For the text-containing cell, return its midpoint in [X, Y] coordinate format. 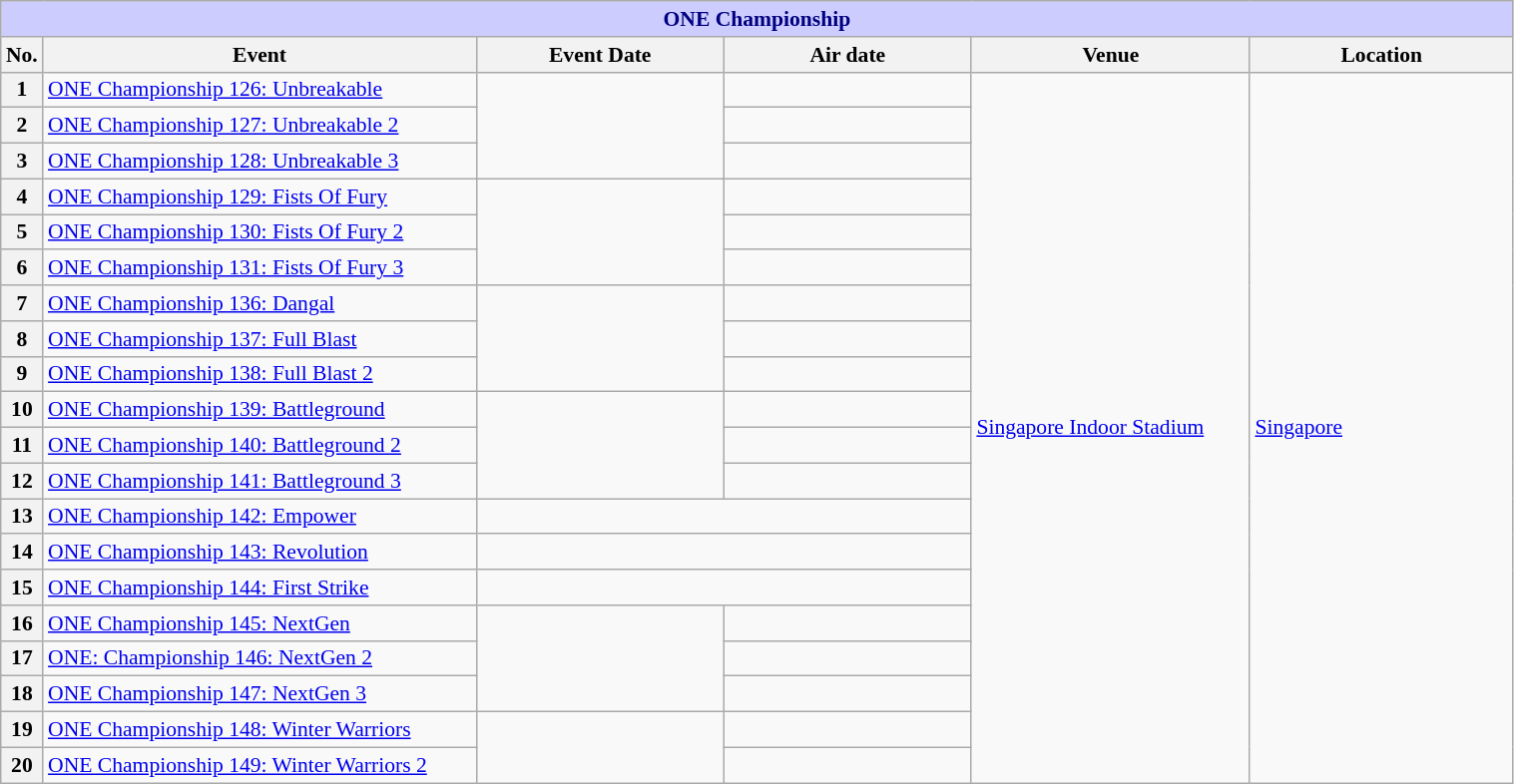
7 [22, 303]
Venue [1110, 55]
15 [22, 588]
14 [22, 553]
Location [1381, 55]
ONE Championship 147: NextGen 3 [259, 694]
ONE: Championship 146: NextGen 2 [259, 658]
ONE Championship 131: Fists Of Fury 3 [259, 268]
ONE Championship 126: Unbreakable [259, 90]
ONE Championship 130: Fists Of Fury 2 [259, 232]
ONE Championship 142: Empower [259, 517]
ONE Championship 140: Battleground 2 [259, 446]
ONE Championship 138: Full Blast 2 [259, 374]
ONE Championship 137: Full Blast [259, 339]
5 [22, 232]
ONE Championship 129: Fists Of Fury [259, 196]
10 [22, 410]
1 [22, 90]
ONE Championship 148: Winter Warriors [259, 730]
4 [22, 196]
ONE Championship 149: Winter Warriors 2 [259, 765]
ONE Championship 144: First Strike [259, 588]
18 [22, 694]
8 [22, 339]
12 [22, 481]
2 [22, 126]
Singapore [1381, 427]
Event [259, 55]
ONE Championship 128: Unbreakable 3 [259, 162]
ONE Championship 141: Battleground 3 [259, 481]
ONE Championship 145: NextGen [259, 623]
13 [22, 517]
No. [22, 55]
ONE Championship 139: Battleground [259, 410]
ONE Championship 143: Revolution [259, 553]
6 [22, 268]
ONE Championship [757, 19]
11 [22, 446]
17 [22, 658]
ONE Championship 136: Dangal [259, 303]
9 [22, 374]
ONE Championship 127: Unbreakable 2 [259, 126]
19 [22, 730]
16 [22, 623]
Event Date [600, 55]
Singapore Indoor Stadium [1110, 427]
20 [22, 765]
Air date [847, 55]
3 [22, 162]
